Return the [x, y] coordinate for the center point of the cell that contains the specified text.  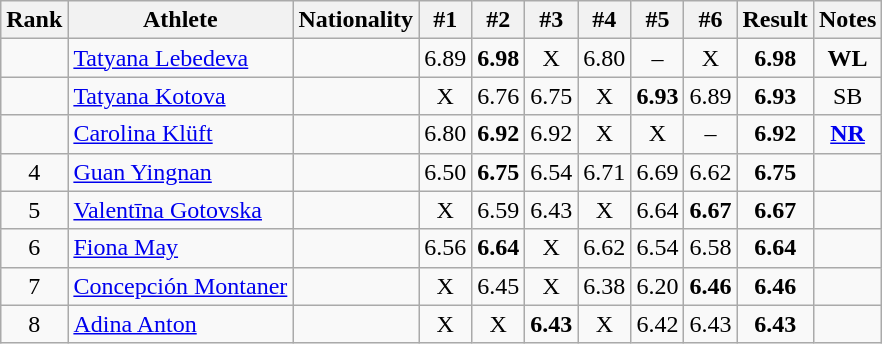
#4 [604, 20]
7 [34, 286]
6.56 [446, 248]
Rank [34, 20]
Tatyana Lebedeva [180, 58]
Guan Yingnan [180, 172]
#2 [498, 20]
6 [34, 248]
Valentīna Gotovska [180, 210]
Carolina Klüft [180, 134]
5 [34, 210]
Notes [847, 20]
Fiona May [180, 248]
6.76 [498, 96]
6.42 [658, 324]
6.20 [658, 286]
#1 [446, 20]
4 [34, 172]
6.59 [498, 210]
#5 [658, 20]
#3 [552, 20]
6.69 [658, 172]
NR [847, 134]
6.71 [604, 172]
6.38 [604, 286]
8 [34, 324]
SB [847, 96]
#6 [710, 20]
6.50 [446, 172]
WL [847, 58]
Nationality [356, 20]
6.45 [498, 286]
Adina Anton [180, 324]
Concepción Montaner [180, 286]
Athlete [180, 20]
6.58 [710, 248]
Result [775, 20]
Tatyana Kotova [180, 96]
